Capture the cell that displays the provided text and extract its (x, y) central coordinate. 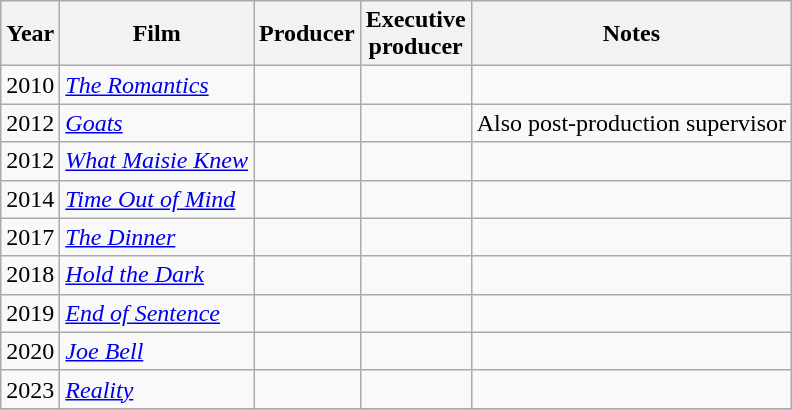
The Romantics (157, 85)
Joe Bell (157, 351)
2010 (30, 85)
Reality (157, 389)
What Maisie Knew (157, 161)
Notes (631, 34)
2020 (30, 351)
Producer (308, 34)
2014 (30, 199)
The Dinner (157, 237)
2018 (30, 275)
Film (157, 34)
Time Out of Mind (157, 199)
2023 (30, 389)
Year (30, 34)
End of Sentence (157, 313)
Also post-production supervisor (631, 123)
Goats (157, 123)
2017 (30, 237)
Hold the Dark (157, 275)
Executiveproducer (416, 34)
2019 (30, 313)
